Capture the cell that displays the provided text and extract its [X, Y] central coordinate. 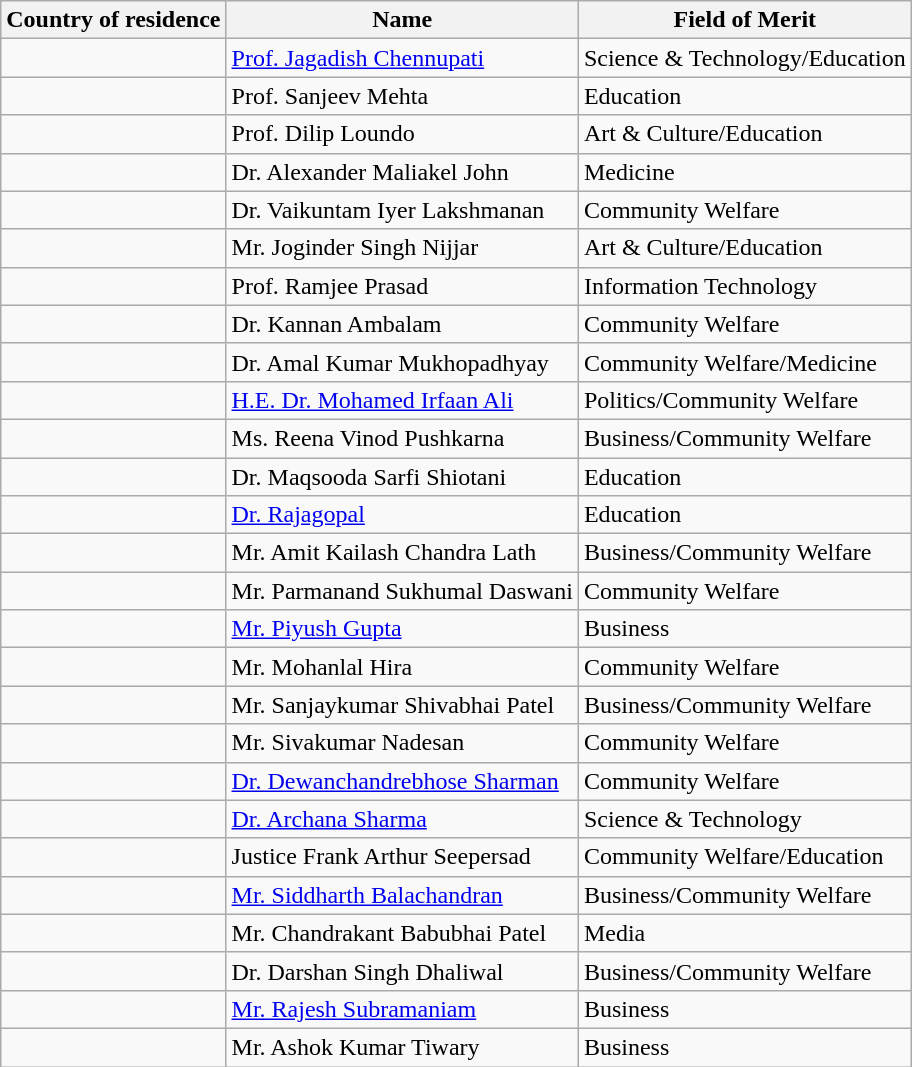
Dr. Archana Sharma [402, 819]
Prof. Jagadish Chennupati [402, 58]
Community Welfare/Education [744, 857]
Information Technology [744, 286]
Science & Technology [744, 819]
Mr. Mohanlal Hira [402, 667]
Dr. Kannan Ambalam [402, 324]
Dr. Amal Kumar Mukhopadhyay [402, 362]
Field of Merit [744, 20]
Justice Frank Arthur Seepersad [402, 857]
Politics/Community Welfare [744, 400]
Mr. Sanjaykumar Shivabhai Patel [402, 705]
Country of residence [114, 20]
Mr. Parmanand Sukhumal Daswani [402, 591]
Dr. Dewanchandrebhose Sharman [402, 781]
Community Welfare/Medicine [744, 362]
Dr. Vaikuntam Iyer Lakshmanan [402, 210]
Prof. Dilip Loundo [402, 134]
Prof. Sanjeev Mehta [402, 96]
Name [402, 20]
Mr. Amit Kailash Chandra Lath [402, 553]
H.E. Dr. Mohamed Irfaan Ali [402, 400]
Dr. Darshan Singh Dhaliwal [402, 971]
Dr. Maqsooda Sarfi Shiotani [402, 477]
Media [744, 933]
Mr. Rajesh Subramaniam [402, 1009]
Mr. Ashok Kumar Tiwary [402, 1047]
Mr. Sivakumar Nadesan [402, 743]
Science & Technology/Education [744, 58]
Ms. Reena Vinod Pushkarna [402, 438]
Dr. Rajagopal [402, 515]
Mr. Siddharth Balachandran [402, 895]
Medicine [744, 172]
Mr. Joginder Singh Nijjar [402, 248]
Dr. Alexander Maliakel John [402, 172]
Mr. Chandrakant Babubhai Patel [402, 933]
Prof. Ramjee Prasad [402, 286]
Mr. Piyush Gupta [402, 629]
